Capture the cell that displays the provided text and extract its (x, y) central coordinate. 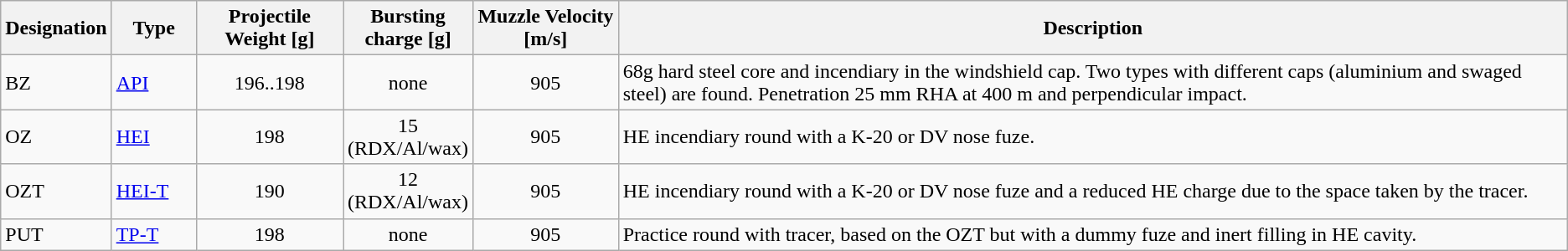
PUT (56, 234)
Muzzle Velocity [m/s] (546, 28)
Designation (56, 28)
Type (154, 28)
HE incendiary round with a K-20 or DV nose fuze. (1092, 137)
OZT (56, 191)
HE incendiary round with a K-20 or DV nose fuze and a reduced HE charge due to the space taken by the tracer. (1092, 191)
Description (1092, 28)
API (154, 82)
190 (270, 191)
15 (RDX/Al/wax) (409, 137)
TP-T (154, 234)
HEI-T (154, 191)
Projectile Weight [g] (270, 28)
12 (RDX/Al/wax) (409, 191)
196..198 (270, 82)
BZ (56, 82)
OZ (56, 137)
Practice round with tracer, based on the OZT but with a dummy fuze and inert filling in HE cavity. (1092, 234)
Bursting charge [g] (409, 28)
HEI (154, 137)
